Return [x, y] of the center of cell containing provided text 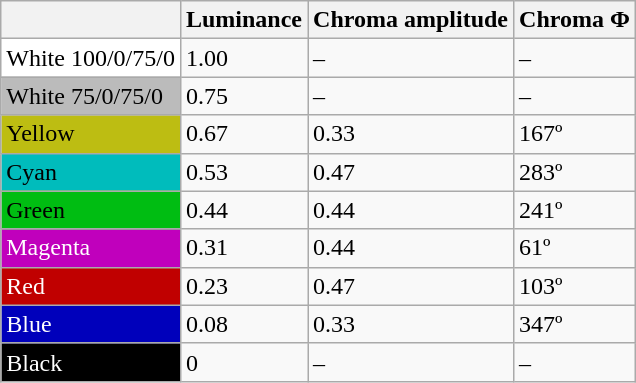
61º [575, 248]
347º [575, 324]
103º [575, 286]
Red [91, 286]
0 [244, 362]
0.31 [244, 248]
Cyan [91, 172]
0.08 [244, 324]
0.23 [244, 286]
White 100/0/75/0 [91, 58]
Luminance [244, 20]
Blue [91, 324]
1.00 [244, 58]
Green [91, 210]
Magenta [91, 248]
Chroma amplitude [411, 20]
283º [575, 172]
0.67 [244, 134]
Yellow [91, 134]
241º [575, 210]
White 75/0/75/0 [91, 96]
0.53 [244, 172]
Black [91, 362]
Chroma Φ [575, 20]
0.75 [244, 96]
167º [575, 134]
